Locate the cell with the specified text and output its [X, Y] center coordinate. 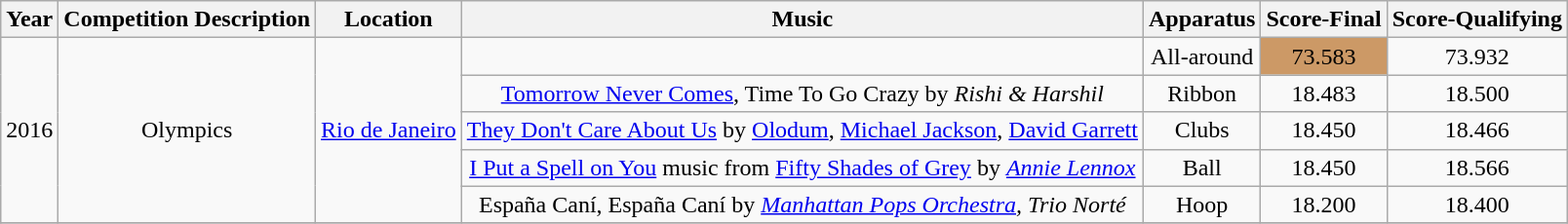
España Caní, España Caní by Manhattan Pops Orchestra, Trio Norté [802, 205]
18.200 [1324, 205]
73.583 [1324, 56]
Olympics [187, 131]
They Don't Care About Us by Olodum, Michael Jackson, David Garrett [802, 131]
Rio de Janeiro [389, 131]
I Put a Spell on You music from Fifty Shades of Grey by Annie Lennox [802, 168]
73.932 [1476, 56]
18.566 [1476, 168]
Competition Description [187, 19]
18.400 [1476, 205]
Ribbon [1201, 93]
18.466 [1476, 131]
Tomorrow Never Comes, Time To Go Crazy by Rishi & Harshil [802, 93]
Score-Final [1324, 19]
18.483 [1324, 93]
Clubs [1201, 131]
Apparatus [1201, 19]
Location [389, 19]
Score-Qualifying [1476, 19]
2016 [29, 131]
Hoop [1201, 205]
18.500 [1476, 93]
Year [29, 19]
Music [802, 19]
All-around [1201, 56]
Ball [1201, 168]
